Search for the cell housing the specified text and yield its (x, y) center coordinate. 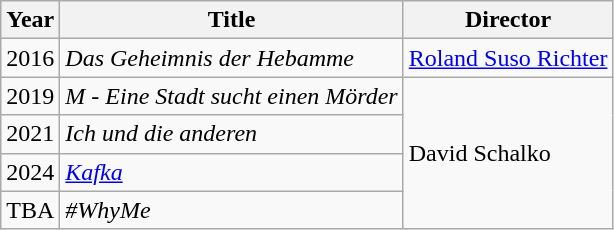
M - Eine Stadt sucht einen Mörder (232, 96)
2021 (30, 134)
#WhyMe (232, 210)
Kafka (232, 172)
David Schalko (508, 153)
Director (508, 20)
2024 (30, 172)
Title (232, 20)
TBA (30, 210)
2019 (30, 96)
Ich und die anderen (232, 134)
Year (30, 20)
Roland Suso Richter (508, 58)
2016 (30, 58)
Das Geheimnis der Hebamme (232, 58)
